Locate the cell with the specified text and output its [X, Y] center coordinate. 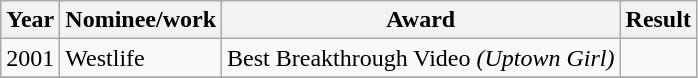
Westlife [141, 58]
Nominee/work [141, 20]
2001 [30, 58]
Best Breakthrough Video (Uptown Girl) [421, 58]
Award [421, 20]
Year [30, 20]
Result [658, 20]
